Return the (X, Y) coordinate for the center point of the cell that contains the specified text.  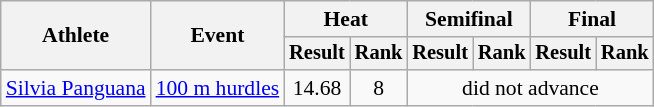
Silvia Panguana (76, 88)
Heat (346, 19)
100 m hurdles (218, 88)
Final (592, 19)
8 (379, 88)
Semifinal (468, 19)
Event (218, 36)
Athlete (76, 36)
did not advance (530, 88)
14.68 (317, 88)
